Search for the cell housing the specified text and yield its [X, Y] center coordinate. 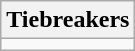
Tiebreakers [68, 20]
